Detect which cell encompasses the target text, then output its (x, y) center coordinate. 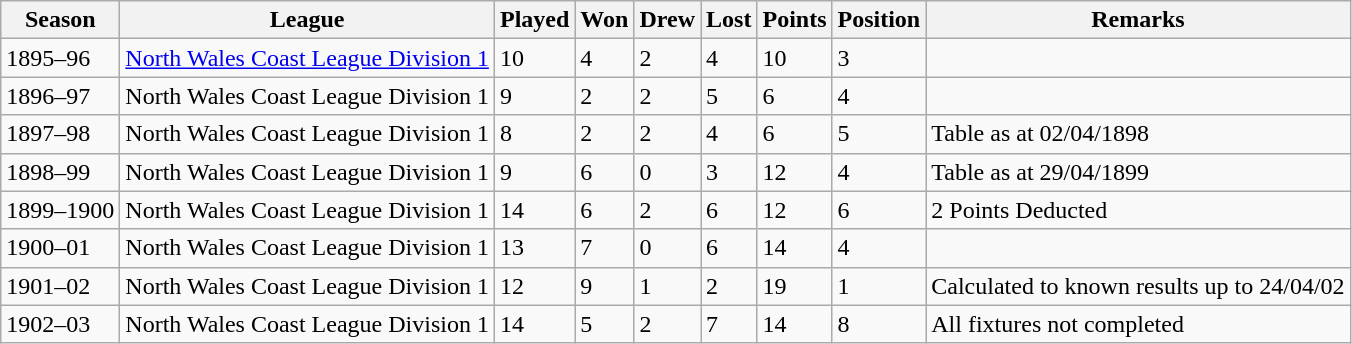
1898–99 (60, 172)
1902–03 (60, 324)
League (308, 20)
Lost (729, 20)
Won (604, 20)
13 (534, 248)
Season (60, 20)
Position (879, 20)
Played (534, 20)
1895–96 (60, 58)
Points (794, 20)
Calculated to known results up to 24/04/02 (1138, 286)
1901–02 (60, 286)
All fixtures not completed (1138, 324)
2 Points Deducted (1138, 210)
1900–01 (60, 248)
Table as at 02/04/1898 (1138, 134)
Table as at 29/04/1899 (1138, 172)
1899–1900 (60, 210)
Drew (668, 20)
1896–97 (60, 96)
19 (794, 286)
1897–98 (60, 134)
Remarks (1138, 20)
